Determine the [X, Y] coordinate at the center of the cell enclosing the given text.  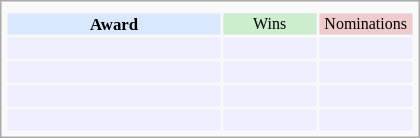
Wins [270, 24]
Nominations [366, 24]
Award [114, 24]
